For the text-containing cell, return its midpoint in (X, Y) coordinate format. 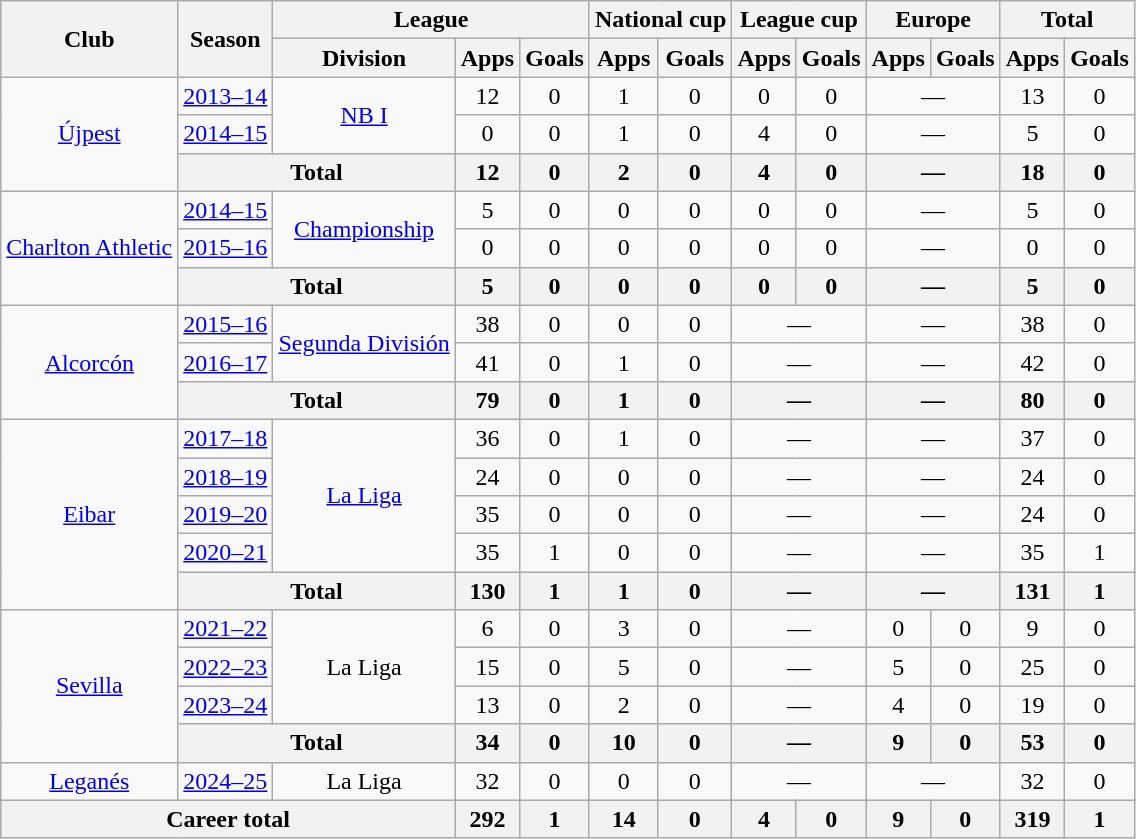
2022–23 (226, 667)
National cup (660, 20)
37 (1032, 438)
Championship (364, 229)
Europe (933, 20)
6 (487, 629)
League cup (799, 20)
NB I (364, 115)
2021–22 (226, 629)
Season (226, 39)
2023–24 (226, 705)
Division (364, 58)
131 (1032, 591)
15 (487, 667)
3 (623, 629)
2017–18 (226, 438)
319 (1032, 819)
42 (1032, 362)
14 (623, 819)
2019–20 (226, 515)
41 (487, 362)
34 (487, 743)
Újpest (90, 134)
25 (1032, 667)
Charlton Athletic (90, 248)
Career total (228, 819)
292 (487, 819)
Segunda División (364, 343)
2024–25 (226, 781)
10 (623, 743)
19 (1032, 705)
53 (1032, 743)
Alcorcón (90, 362)
36 (487, 438)
Leganés (90, 781)
2013–14 (226, 96)
79 (487, 400)
Sevilla (90, 686)
130 (487, 591)
18 (1032, 172)
80 (1032, 400)
2020–21 (226, 553)
League (432, 20)
Club (90, 39)
Eibar (90, 514)
2016–17 (226, 362)
2018–19 (226, 477)
